Find where the given text appears and provide that cell's center as [X, Y] coordinate. 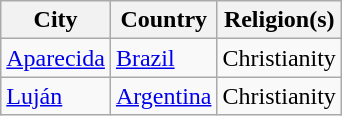
Aparecida [56, 58]
Country [164, 20]
City [56, 20]
Religion(s) [279, 20]
Argentina [164, 96]
Brazil [164, 58]
Luján [56, 96]
